Output the (X, Y) coordinate of the center of the cell containing the given text.  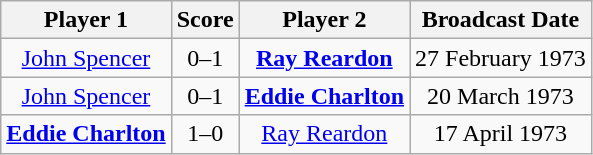
20 March 1973 (501, 96)
1–0 (205, 134)
Broadcast Date (501, 20)
Player 2 (324, 20)
17 April 1973 (501, 134)
27 February 1973 (501, 58)
Score (205, 20)
Player 1 (86, 20)
